Return [X, Y] of the center of cell containing provided text 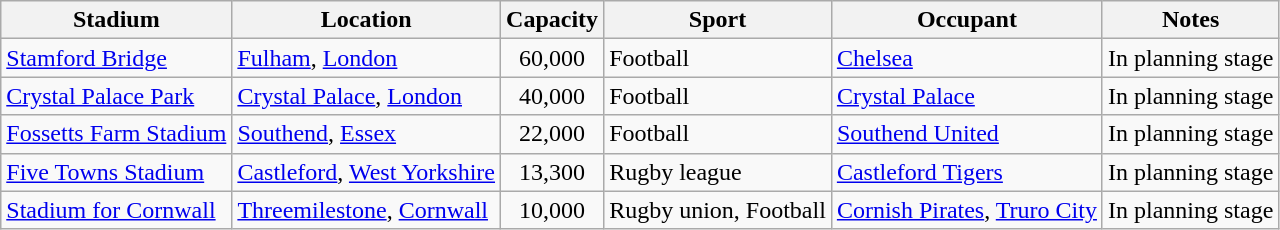
Crystal Palace [966, 96]
Cornish Pirates, Truro City [966, 210]
Stadium for Cornwall [116, 210]
60,000 [552, 58]
Castleford Tigers [966, 172]
Castleford, West Yorkshire [366, 172]
Rugby league [718, 172]
Five Towns Stadium [116, 172]
Stadium [116, 20]
Occupant [966, 20]
Chelsea [966, 58]
Fossetts Farm Stadium [116, 134]
Rugby union, Football [718, 210]
Threemilestone, Cornwall [366, 210]
Crystal Palace Park [116, 96]
40,000 [552, 96]
Fulham, London [366, 58]
Location [366, 20]
22,000 [552, 134]
Notes [1190, 20]
Sport [718, 20]
Stamford Bridge [116, 58]
Southend, Essex [366, 134]
Crystal Palace, London [366, 96]
Southend United [966, 134]
10,000 [552, 210]
Capacity [552, 20]
13,300 [552, 172]
